Determine the [X, Y] coordinate at the center of the cell enclosing the given text.  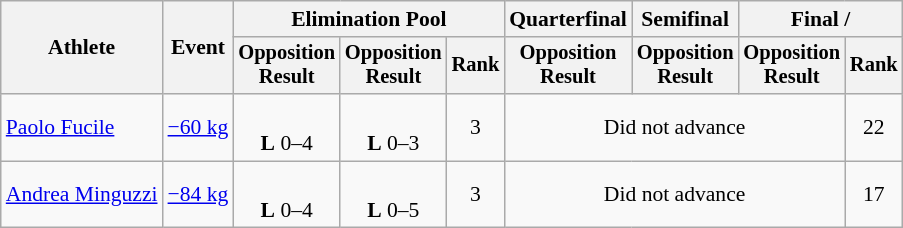
−84 kg [198, 194]
L 0–5 [394, 194]
Athlete [82, 48]
22 [874, 128]
Event [198, 48]
17 [874, 194]
Elimination Pool [368, 19]
−60 kg [198, 128]
Quarterfinal [568, 19]
Final / [820, 19]
L 0–3 [394, 128]
Paolo Fucile [82, 128]
Semifinal [686, 19]
Andrea Minguzzi [82, 194]
